From the cell containing the given text, extract its center point as (x, y) coordinate. 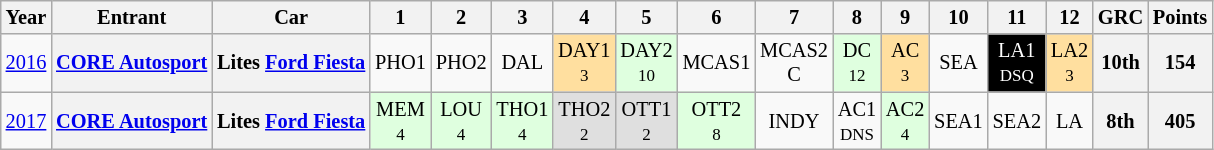
Year (26, 17)
PHO1 (400, 63)
2017 (26, 121)
2016 (26, 63)
SEA1 (958, 121)
OTT12 (646, 121)
3 (522, 17)
LOU4 (462, 121)
2 (462, 17)
DC12 (857, 63)
DAL (522, 63)
7 (794, 17)
8th (1120, 121)
LA (1070, 121)
6 (717, 17)
Points (1180, 17)
AC3 (905, 63)
OTT28 (717, 121)
8 (857, 17)
12 (1070, 17)
5 (646, 17)
Car (291, 17)
SEA2 (1017, 121)
10 (958, 17)
1 (400, 17)
DAY13 (584, 63)
11 (1017, 17)
10th (1120, 63)
INDY (794, 121)
PHO2 (462, 63)
MEM4 (400, 121)
LA1DSQ (1017, 63)
THO22 (584, 121)
THO14 (522, 121)
SEA (958, 63)
AC24 (905, 121)
AC1DNS (857, 121)
MCAS1 (717, 63)
MCAS2C (794, 63)
GRC (1120, 17)
405 (1180, 121)
154 (1180, 63)
Entrant (132, 17)
9 (905, 17)
DAY210 (646, 63)
LA23 (1070, 63)
4 (584, 17)
